Return the (X, Y) coordinate for the center point of the cell that contains the specified text.  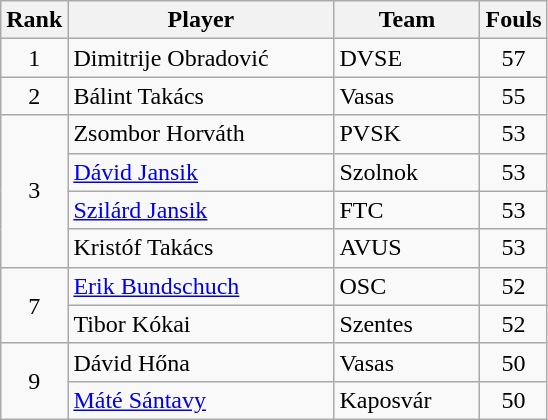
1 (34, 58)
57 (514, 58)
Kristóf Takács (201, 248)
Dimitrije Obradović (201, 58)
55 (514, 96)
Team (407, 20)
Kaposvár (407, 400)
Dávid Jansik (201, 172)
Player (201, 20)
2 (34, 96)
OSC (407, 286)
PVSK (407, 134)
7 (34, 305)
Erik Bundschuch (201, 286)
Szolnok (407, 172)
Rank (34, 20)
Dávid Hőna (201, 362)
Szilárd Jansik (201, 210)
Szentes (407, 324)
Fouls (514, 20)
Bálint Takács (201, 96)
Zsombor Horváth (201, 134)
FTC (407, 210)
AVUS (407, 248)
DVSE (407, 58)
Máté Sántavy (201, 400)
3 (34, 191)
Tibor Kókai (201, 324)
9 (34, 381)
